Locate the cell with the specified text and output its [X, Y] center coordinate. 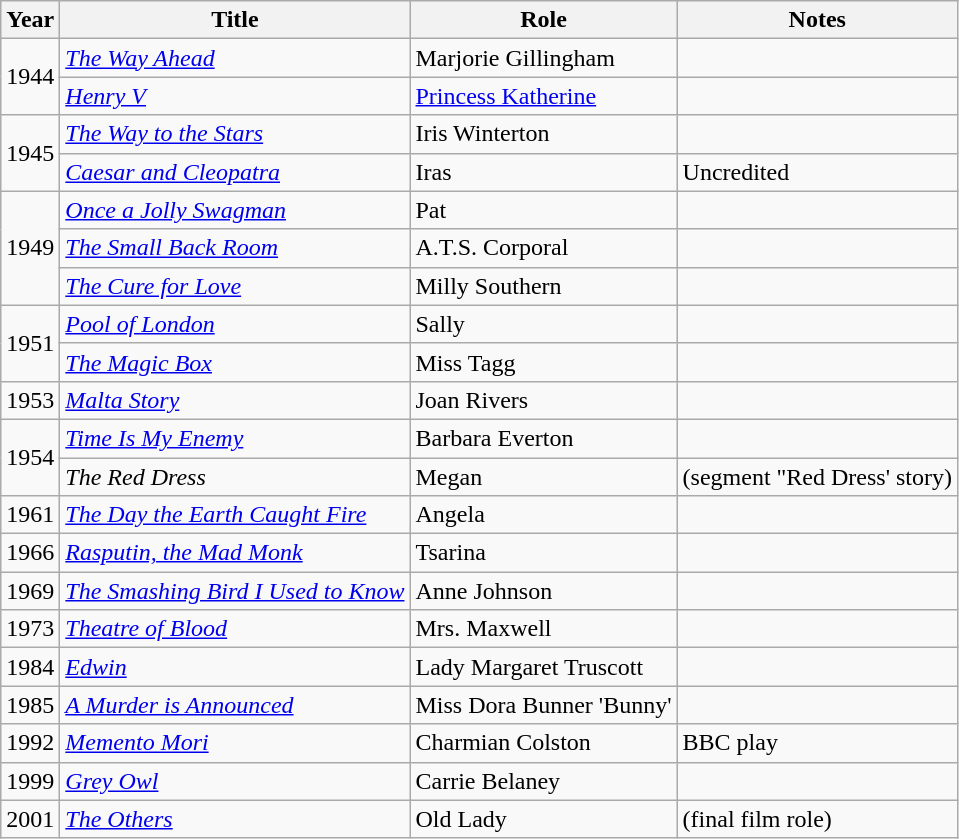
Uncredited [817, 172]
Iris Winterton [544, 134]
Mrs. Maxwell [544, 629]
Megan [544, 477]
Grey Owl [235, 781]
1944 [30, 77]
A Murder is Announced [235, 705]
The Magic Box [235, 362]
1966 [30, 553]
Role [544, 20]
The Others [235, 819]
The Small Back Room [235, 248]
Angela [544, 515]
(final film role) [817, 819]
Barbara Everton [544, 438]
1945 [30, 153]
The Way Ahead [235, 58]
Pat [544, 210]
Sally [544, 324]
The Way to the Stars [235, 134]
The Red Dress [235, 477]
Pool of London [235, 324]
1985 [30, 705]
Caesar and Cleopatra [235, 172]
Malta Story [235, 400]
The Cure for Love [235, 286]
1949 [30, 248]
2001 [30, 819]
1954 [30, 457]
1953 [30, 400]
The Day the Earth Caught Fire [235, 515]
Once a Jolly Swagman [235, 210]
Time Is My Enemy [235, 438]
Iras [544, 172]
Carrie Belaney [544, 781]
Tsarina [544, 553]
BBC play [817, 743]
1984 [30, 667]
Joan Rivers [544, 400]
Anne Johnson [544, 591]
1961 [30, 515]
Marjorie Gillingham [544, 58]
1999 [30, 781]
1951 [30, 343]
Memento Mori [235, 743]
The Smashing Bird I Used to Know [235, 591]
Lady Margaret Truscott [544, 667]
Milly Southern [544, 286]
Charmian Colston [544, 743]
Title [235, 20]
Old Lady [544, 819]
Rasputin, the Mad Monk [235, 553]
1973 [30, 629]
Henry V [235, 96]
A.T.S. Corporal [544, 248]
1992 [30, 743]
(segment "Red Dress' story) [817, 477]
Princess Katherine [544, 96]
Year [30, 20]
Miss Tagg [544, 362]
Theatre of Blood [235, 629]
Notes [817, 20]
Miss Dora Bunner 'Bunny' [544, 705]
Edwin [235, 667]
1969 [30, 591]
